Output the (x, y) coordinate of the center of the cell containing the given text.  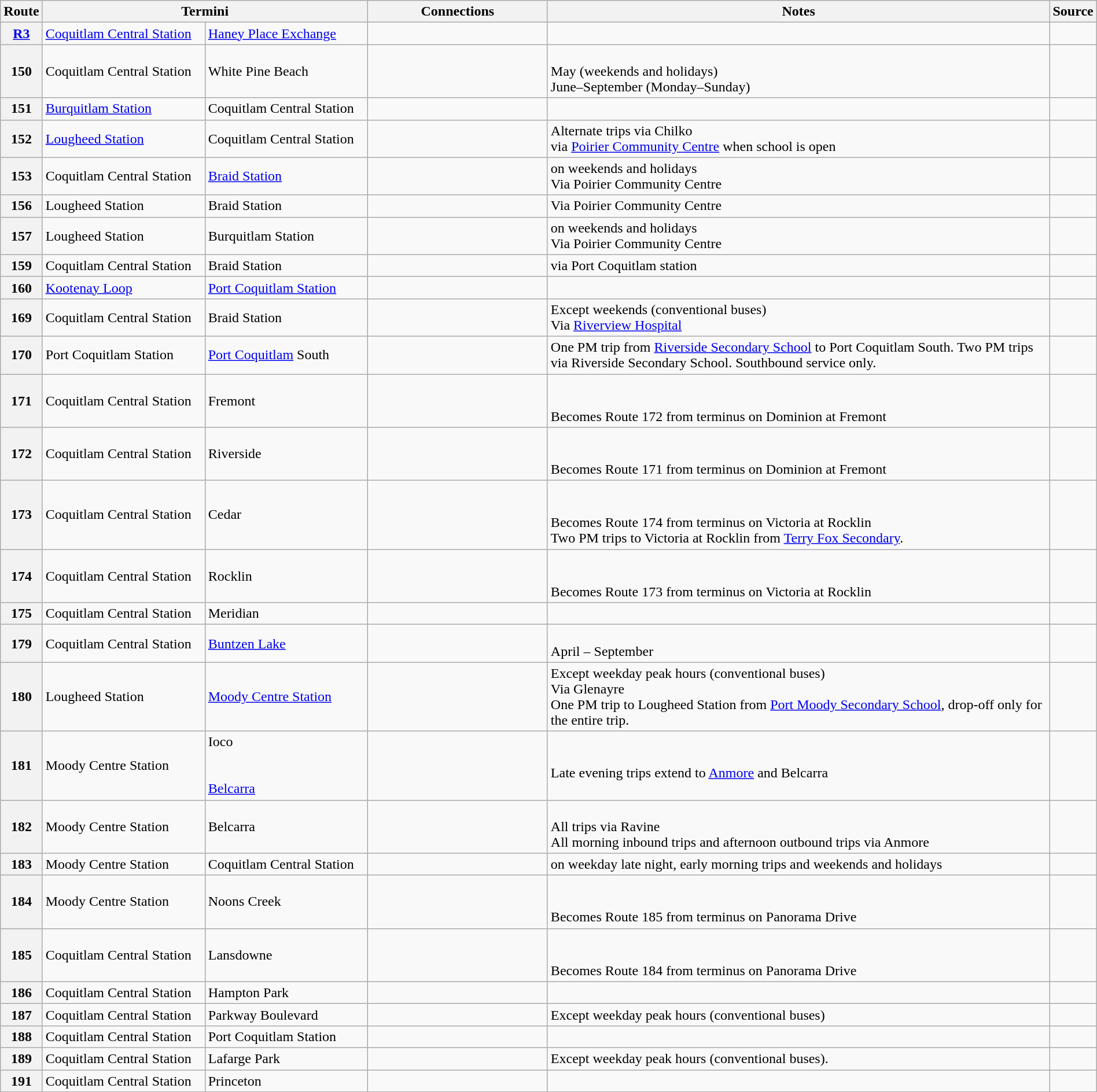
Becomes Route 185 from terminus on Panorama Drive (798, 902)
Becomes Route 171 from terminus on Dominion at Fremont (798, 454)
169 (21, 317)
Cedar (286, 515)
Except weekends (conventional buses)Via Riverview Hospital (798, 317)
on weekday late night, early morning trips and weekends and holidays (798, 864)
175 (21, 614)
Becomes Route 184 from terminus on Panorama Drive (798, 955)
189 (21, 1058)
172 (21, 454)
180 (21, 696)
IocoBelcarra (286, 766)
Becomes Route 173 from terminus on Victoria at Rocklin (798, 576)
186 (21, 993)
181 (21, 766)
Fremont (286, 400)
Route (21, 12)
153 (21, 176)
White Pine Beach (286, 71)
All trips via RavineAll morning inbound trips and afternoon outbound trips via Anmore (798, 827)
Rocklin (286, 576)
Buntzen Lake (286, 643)
Except weekday peak hours (conventional buses) (798, 1014)
150 (21, 71)
174 (21, 576)
159 (21, 265)
Lansdowne (286, 955)
One PM trip from Riverside Secondary School to Port Coquitlam South. Two PM trips via Riverside Secondary School. Southbound service only. (798, 355)
170 (21, 355)
Alternate trips via Chilko via Poirier Community Centre when school is open (798, 139)
179 (21, 643)
157 (21, 236)
May (weekends and holidays)June–September (Monday–Sunday) (798, 71)
Lafarge Park (286, 1058)
171 (21, 400)
Port Coquitlam South (286, 355)
Via Poirier Community Centre (798, 206)
185 (21, 955)
Source (1073, 12)
191 (21, 1081)
Riverside (286, 454)
152 (21, 139)
via Port Coquitlam station (798, 265)
R3 (21, 34)
Becomes Route 174 from terminus on Victoria at Rocklin Two PM trips to Victoria at Rocklin from Terry Fox Secondary. (798, 515)
Meridian (286, 614)
Noons Creek (286, 902)
Connections (457, 12)
Parkway Boulevard (286, 1014)
Princeton (286, 1081)
156 (21, 206)
Termini (205, 12)
Late evening trips extend to Anmore and Belcarra (798, 766)
188 (21, 1036)
April – September (798, 643)
182 (21, 827)
183 (21, 864)
Hampton Park (286, 993)
173 (21, 515)
Belcarra (286, 827)
Notes (798, 12)
Except weekday peak hours (conventional buses). (798, 1058)
Haney Place Exchange (286, 34)
Kootenay Loop (124, 287)
184 (21, 902)
187 (21, 1014)
Becomes Route 172 from terminus on Dominion at Fremont (798, 400)
160 (21, 287)
151 (21, 109)
